Find where the given text appears and provide that cell's center as (X, Y) coordinate. 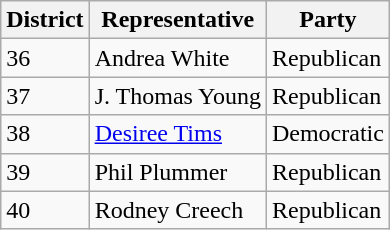
Democratic (328, 134)
Party (328, 20)
40 (45, 210)
Representative (178, 20)
37 (45, 96)
Desiree Tims (178, 134)
Phil Plummer (178, 172)
J. Thomas Young (178, 96)
39 (45, 172)
Rodney Creech (178, 210)
District (45, 20)
38 (45, 134)
36 (45, 58)
Andrea White (178, 58)
